Provide the (x, y) coordinate of the cell's center where the given text is located.  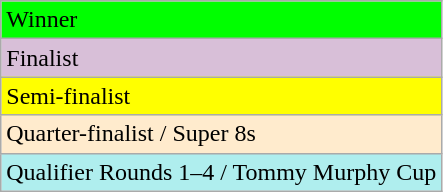
Finalist (222, 58)
Semi-finalist (222, 96)
Qualifier Rounds 1–4 / Tommy Murphy Cup (222, 172)
Quarter-finalist / Super 8s (222, 134)
Winner (222, 20)
